Identify which cell holds the provided text, then report its (x, y) central coordinate. 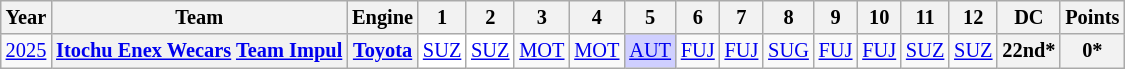
2025 (26, 51)
22nd* (1028, 51)
7 (742, 17)
3 (542, 17)
DC (1028, 17)
9 (836, 17)
4 (596, 17)
8 (788, 17)
11 (925, 17)
5 (650, 17)
12 (973, 17)
Year (26, 17)
1 (442, 17)
0* (1092, 51)
Toyota (382, 51)
2 (490, 17)
Team (199, 17)
SUG (788, 51)
6 (698, 17)
Engine (382, 17)
Itochu Enex Wecars Team Impul (199, 51)
AUT (650, 51)
10 (879, 17)
Points (1092, 17)
